Search for the cell housing the specified text and yield its [x, y] center coordinate. 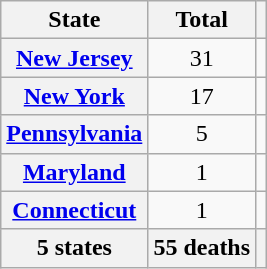
5 [202, 134]
Total [202, 20]
5 states [74, 248]
17 [202, 96]
31 [202, 58]
New Jersey [74, 58]
Connecticut [74, 210]
New York [74, 96]
Maryland [74, 172]
Pennsylvania [74, 134]
55 deaths [202, 248]
State [74, 20]
